Identify which cell holds the provided text, then report its (X, Y) central coordinate. 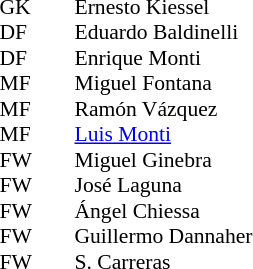
José Laguna (163, 185)
Enrique Monti (163, 58)
Eduardo Baldinelli (163, 33)
Guillermo Dannaher (163, 237)
Ramón Vázquez (163, 109)
Miguel Fontana (163, 83)
Ángel Chiessa (163, 211)
Luis Monti (163, 135)
Miguel Ginebra (163, 160)
